Capture the cell that displays the provided text and extract its (X, Y) central coordinate. 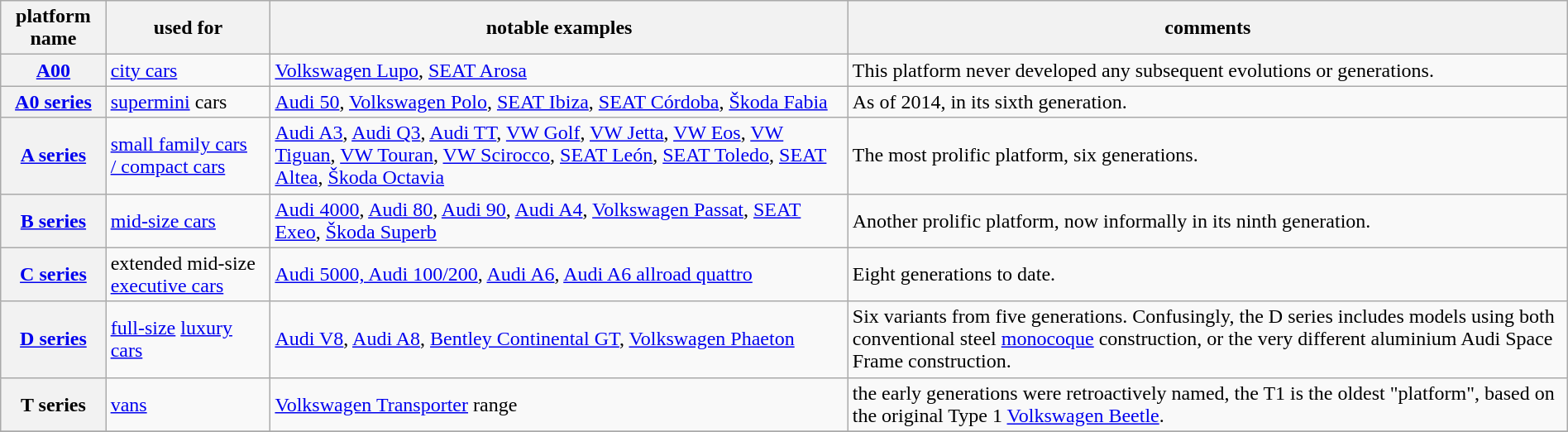
used for (189, 28)
Volkswagen Transporter range (559, 404)
vans (189, 404)
A0 series (53, 102)
the early generations were retroactively named, the T1 is the oldest "platform", based on the original Type 1 Volkswagen Beetle. (1207, 404)
Audi 4000, Audi 80, Audi 90, Audi A4, Volkswagen Passat, SEAT Exeo, Škoda Superb (559, 220)
A00 (53, 70)
mid-size cars (189, 220)
extended mid-size executive cars (189, 275)
Audi V8, Audi A8, Bentley Continental GT, Volkswagen Phaeton (559, 339)
supermini cars (189, 102)
full-size luxury cars (189, 339)
Eight generations to date. (1207, 275)
Another prolific platform, now informally in its ninth generation. (1207, 220)
small family cars/ compact cars (189, 156)
As of 2014, in its sixth generation. (1207, 102)
notable examples (559, 28)
Audi A3, Audi Q3, Audi TT, VW Golf, VW Jetta, VW Eos, VW Tiguan, VW Touran, VW Scirocco, SEAT León, SEAT Toledo, SEAT Altea, Škoda Octavia (559, 156)
Audi 5000, Audi 100/200, Audi A6, Audi A6 allroad quattro (559, 275)
A series (53, 156)
Volkswagen Lupo, SEAT Arosa (559, 70)
B series (53, 220)
city cars (189, 70)
T series (53, 404)
C series (53, 275)
This platform never developed any subsequent evolutions or generations. (1207, 70)
platform name (53, 28)
Audi 50, Volkswagen Polo, SEAT Ibiza, SEAT Córdoba, Škoda Fabia (559, 102)
D series (53, 339)
comments (1207, 28)
The most prolific platform, six generations. (1207, 156)
